Return the [X, Y] coordinate for the center point of the cell that contains the specified text.  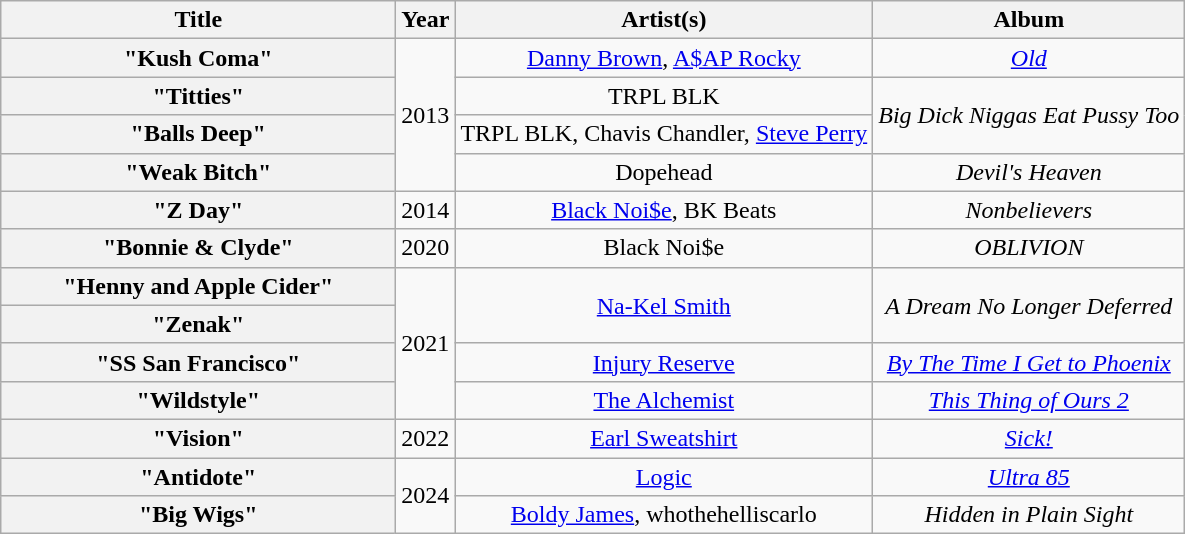
Ultra 85 [1029, 477]
Nonbelievers [1029, 210]
"Z Day" [198, 210]
Title [198, 20]
Dopehead [664, 172]
2021 [426, 343]
2013 [426, 115]
"Bonnie & Clyde" [198, 248]
Hidden in Plain Sight [1029, 515]
Boldy James, whothehelliscarlo [664, 515]
Album [1029, 20]
Year [426, 20]
2020 [426, 248]
"Antidote" [198, 477]
"Weak Bitch" [198, 172]
"Vision" [198, 438]
By The Time I Get to Phoenix [1029, 362]
2022 [426, 438]
Sick! [1029, 438]
Danny Brown, A$AP Rocky [664, 58]
A Dream No Longer Deferred [1029, 305]
"Big Wigs" [198, 515]
TRPL BLK [664, 96]
"Balls Deep" [198, 134]
"Zenak" [198, 324]
"Titties" [198, 96]
Artist(s) [664, 20]
Big Dick Niggas Eat Pussy Too [1029, 115]
Devil's Heaven [1029, 172]
Earl Sweatshirt [664, 438]
"Wildstyle" [198, 400]
Logic [664, 477]
2014 [426, 210]
"Henny and Apple Cider" [198, 286]
2024 [426, 496]
Black Noi$e, BK Beats [664, 210]
"SS San Francisco" [198, 362]
"Kush Coma" [198, 58]
TRPL BLK, Chavis Chandler, Steve Perry [664, 134]
The Alchemist [664, 400]
Injury Reserve [664, 362]
OBLIVION [1029, 248]
Black Noi$e [664, 248]
Na-Kel Smith [664, 305]
This Thing of Ours 2 [1029, 400]
Old [1029, 58]
